Detect which cell encompasses the target text, then output its (X, Y) center coordinate. 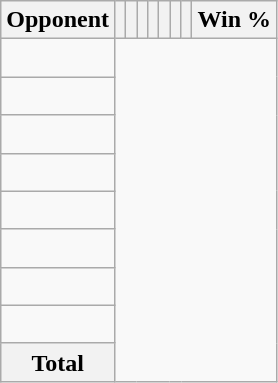
Win % (234, 20)
Opponent (58, 20)
Total (58, 362)
